Extract the (X, Y) coordinate from the center of the cell holding the provided text.  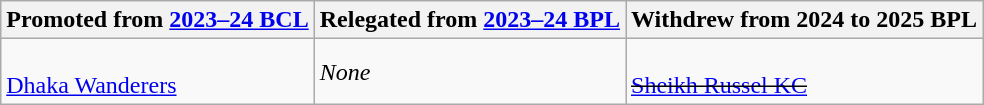
None (470, 72)
Promoted from 2023–24 BCL (158, 20)
Withdrew from 2024 to 2025 BPL (804, 20)
Sheikh Russel KC (804, 72)
Relegated from 2023–24 BPL (470, 20)
Dhaka Wanderers (158, 72)
